Detect which cell encompasses the target text, then output its (x, y) center coordinate. 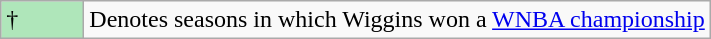
Denotes seasons in which Wiggins won a WNBA championship (397, 20)
† (42, 20)
